Return (X, Y) of the center of cell containing provided text 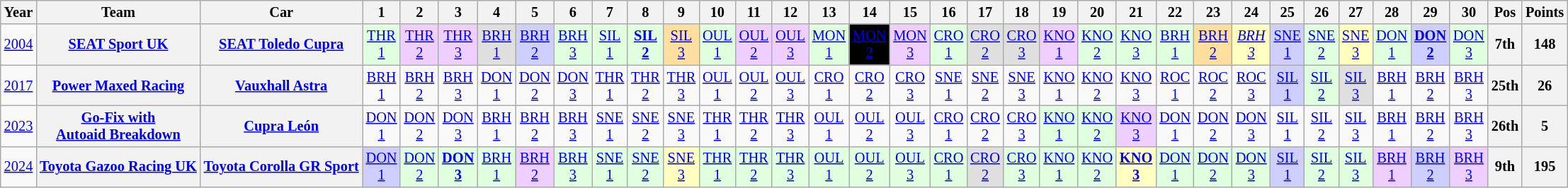
3 (458, 12)
SEAT Toledo Cupra (282, 45)
27 (1356, 12)
Vauxhall Astra (282, 86)
MON2 (870, 45)
12 (790, 12)
9 (681, 12)
21 (1136, 12)
195 (1545, 167)
148 (1545, 45)
MON3 (909, 45)
26th (1505, 126)
4 (496, 12)
1 (382, 12)
24 (1251, 12)
11 (754, 12)
Power Maxed Racing (118, 86)
Car (282, 12)
2023 (18, 126)
ROC1 (1175, 86)
22 (1175, 12)
10 (717, 12)
20 (1097, 12)
14 (870, 12)
Team (118, 12)
SEAT Sport UK (118, 45)
2017 (18, 86)
Points (1545, 12)
Toyota Corolla GR Sport (282, 167)
18 (1022, 12)
19 (1059, 12)
23 (1213, 12)
2024 (18, 167)
Pos (1505, 12)
29 (1431, 12)
8 (645, 12)
13 (829, 12)
9th (1505, 167)
25 (1288, 12)
30 (1469, 12)
MON1 (829, 45)
17 (985, 12)
Toyota Gazoo Racing UK (118, 167)
Cupra León (282, 126)
2004 (18, 45)
7 (610, 12)
7th (1505, 45)
ROC2 (1213, 86)
ROC3 (1251, 86)
Go-Fix withAutoaid Breakdown (118, 126)
6 (573, 12)
15 (909, 12)
2 (419, 12)
Year (18, 12)
16 (949, 12)
25th (1505, 86)
28 (1392, 12)
